From the cell containing the given text, extract its center point as [X, Y] coordinate. 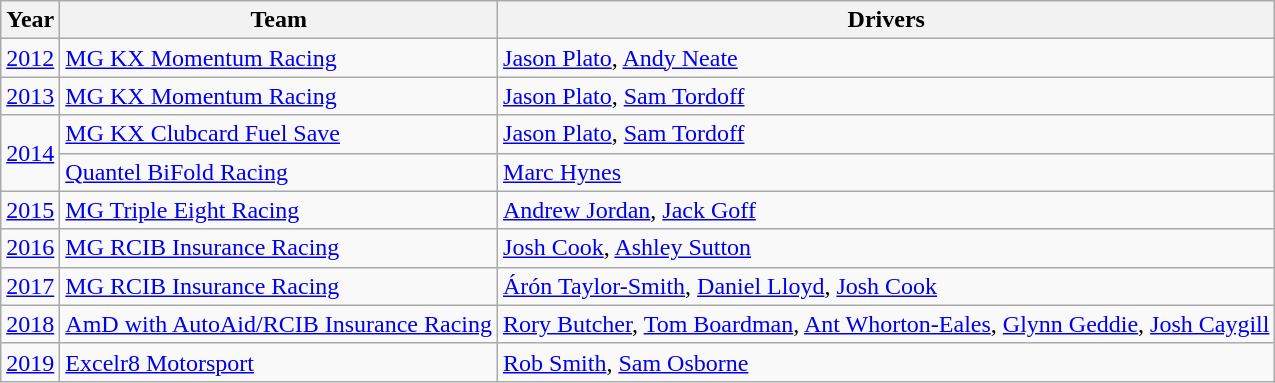
2018 [30, 324]
Rory Butcher, Tom Boardman, Ant Whorton-Eales, Glynn Geddie, Josh Caygill [886, 324]
Jason Plato, Andy Neate [886, 58]
Drivers [886, 20]
Rob Smith, Sam Osborne [886, 362]
Josh Cook, Ashley Sutton [886, 248]
Andrew Jordan, Jack Goff [886, 210]
Year [30, 20]
2019 [30, 362]
Excelr8 Motorsport [279, 362]
Quantel BiFold Racing [279, 172]
Team [279, 20]
2017 [30, 286]
2015 [30, 210]
AmD with AutoAid/RCIB Insurance Racing [279, 324]
2013 [30, 96]
2014 [30, 153]
MG KX Clubcard Fuel Save [279, 134]
Marc Hynes [886, 172]
2016 [30, 248]
2012 [30, 58]
Árón Taylor-Smith, Daniel Lloyd, Josh Cook [886, 286]
MG Triple Eight Racing [279, 210]
